Output the (x, y) coordinate of the center of the cell containing the given text.  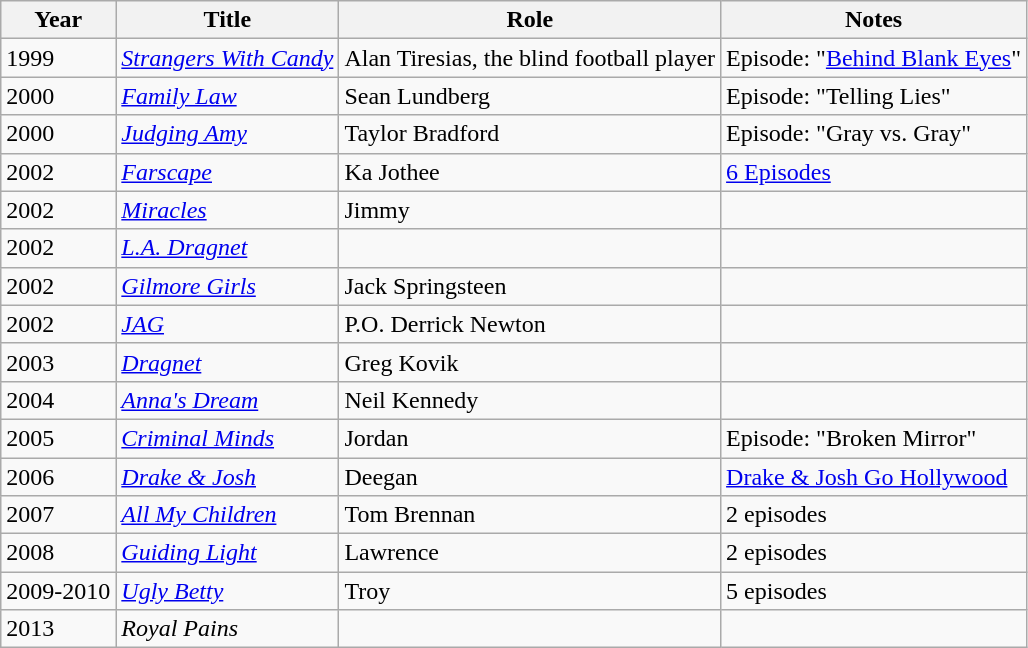
Family Law (228, 96)
Neil Kennedy (530, 400)
Taylor Bradford (530, 134)
2013 (58, 629)
2008 (58, 553)
Alan Tiresias, the blind football player (530, 58)
Miracles (228, 210)
Gilmore Girls (228, 286)
Role (530, 20)
Episode: "Gray vs. Gray" (874, 134)
1999 (58, 58)
Dragnet (228, 362)
Deegan (530, 477)
Jordan (530, 438)
Greg Kovik (530, 362)
Strangers With Candy (228, 58)
Criminal Minds (228, 438)
2005 (58, 438)
Episode: "Telling Lies" (874, 96)
2003 (58, 362)
Troy (530, 591)
Episode: "Broken Mirror" (874, 438)
Ka Jothee (530, 172)
L.A. Dragnet (228, 248)
Jimmy (530, 210)
2004 (58, 400)
Episode: "Behind Blank Eyes" (874, 58)
5 episodes (874, 591)
Anna's Dream (228, 400)
Lawrence (530, 553)
Drake & Josh Go Hollywood (874, 477)
Drake & Josh (228, 477)
Jack Springsteen (530, 286)
Year (58, 20)
Title (228, 20)
Notes (874, 20)
JAG (228, 324)
Sean Lundberg (530, 96)
Guiding Light (228, 553)
Judging Amy (228, 134)
Farscape (228, 172)
All My Children (228, 515)
Ugly Betty (228, 591)
P.O. Derrick Newton (530, 324)
Royal Pains (228, 629)
Tom Brennan (530, 515)
2009-2010 (58, 591)
2007 (58, 515)
2006 (58, 477)
6 Episodes (874, 172)
